Extract the [X, Y] coordinate from the center of the cell holding the provided text.  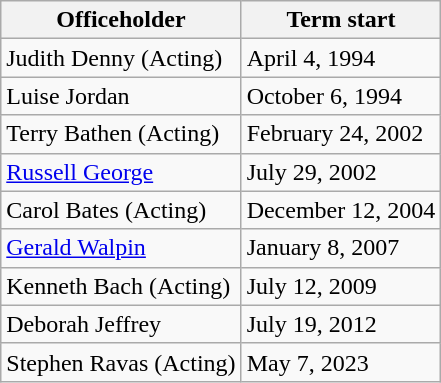
Luise Jordan [121, 96]
July 12, 2009 [341, 286]
April 4, 1994 [341, 58]
December 12, 2004 [341, 210]
Stephen Ravas (Acting) [121, 362]
Terry Bathen (Acting) [121, 134]
Term start [341, 20]
Deborah Jeffrey [121, 324]
Judith Denny (Acting) [121, 58]
Kenneth Bach (Acting) [121, 286]
July 19, 2012 [341, 324]
July 29, 2002 [341, 172]
January 8, 2007 [341, 248]
May 7, 2023 [341, 362]
February 24, 2002 [341, 134]
Officeholder [121, 20]
Russell George [121, 172]
Carol Bates (Acting) [121, 210]
Gerald Walpin [121, 248]
October 6, 1994 [341, 96]
